Determine the [x, y] coordinate at the center of the cell enclosing the given text.  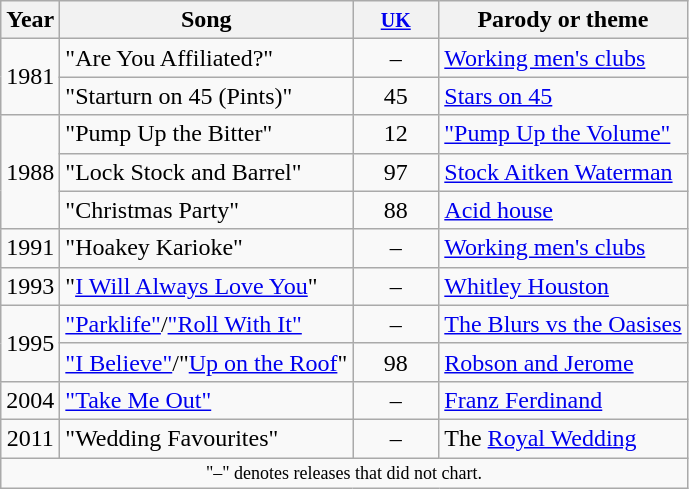
97 [396, 172]
2011 [30, 438]
1981 [30, 77]
"Take Me Out" [206, 400]
45 [396, 96]
1993 [30, 286]
Acid house [563, 210]
Song [206, 20]
The Blurs vs the Oasises [563, 324]
"Are You Affiliated?" [206, 58]
"Hoakey Karioke" [206, 248]
1995 [30, 343]
1991 [30, 248]
Stock Aitken Waterman [563, 172]
Franz Ferdinand [563, 400]
"I Will Always Love You" [206, 286]
"Wedding Favourites" [206, 438]
"Parklife"/"Roll With It" [206, 324]
"Pump Up the Volume" [563, 134]
UK [396, 20]
2004 [30, 400]
"Pump Up the Bitter" [206, 134]
Parody or theme [563, 20]
88 [396, 210]
"–" denotes releases that did not chart. [344, 474]
98 [396, 362]
"Christmas Party" [206, 210]
Whitley Houston [563, 286]
12 [396, 134]
Stars on 45 [563, 96]
1988 [30, 172]
"I Believe"/"Up on the Roof" [206, 362]
The Royal Wedding [563, 438]
Year [30, 20]
"Starturn on 45 (Pints)" [206, 96]
"Lock Stock and Barrel" [206, 172]
Robson and Jerome [563, 362]
